Locate the cell with the specified text and output its [X, Y] center coordinate. 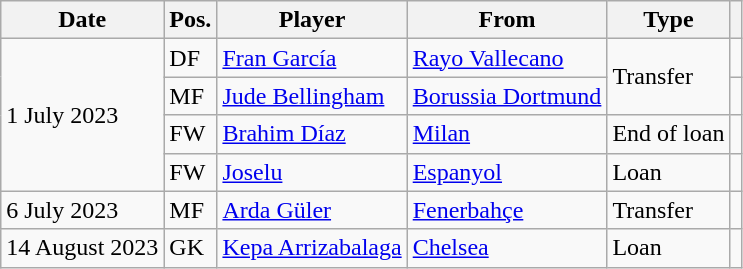
GK [190, 248]
Chelsea [507, 248]
Pos. [190, 20]
Fenerbahçe [507, 210]
From [507, 20]
1 July 2023 [82, 115]
Brahim Díaz [312, 134]
Kepa Arrizabalaga [312, 248]
Borussia Dortmund [507, 96]
Type [668, 20]
Fran García [312, 58]
6 July 2023 [82, 210]
Milan [507, 134]
Arda Güler [312, 210]
Jude Bellingham [312, 96]
End of loan [668, 134]
DF [190, 58]
Date [82, 20]
Espanyol [507, 172]
Rayo Vallecano [507, 58]
Player [312, 20]
Joselu [312, 172]
14 August 2023 [82, 248]
